Extract the (X, Y) coordinate from the center of the cell holding the provided text.  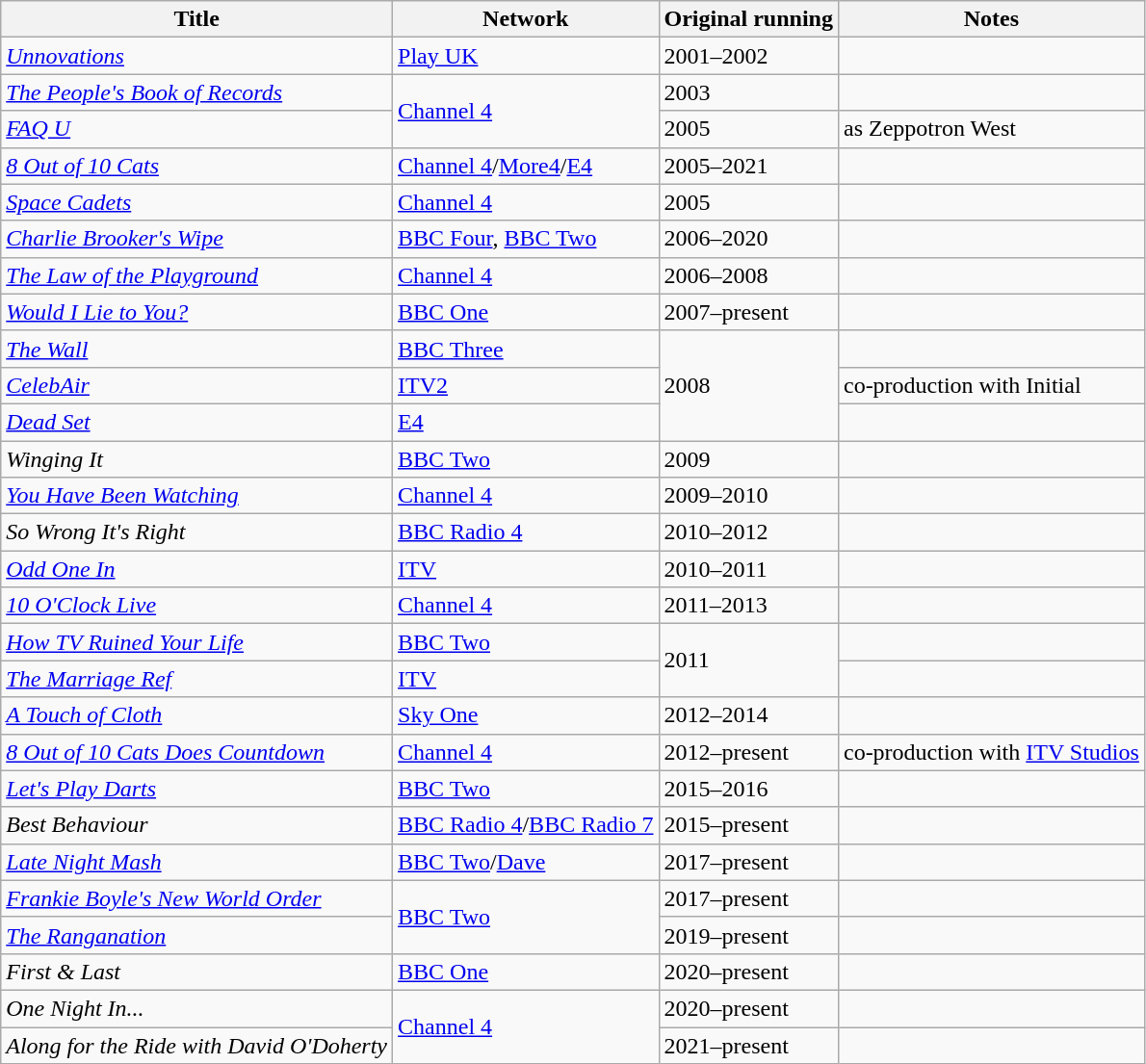
Original running (748, 19)
E4 (526, 422)
Late Night Mash (196, 862)
Sky One (526, 715)
2009 (748, 459)
2021–present (748, 1045)
2015–present (748, 825)
FAQ U (196, 129)
2019–present (748, 935)
2003 (748, 92)
The Marriage Ref (196, 679)
Along for the Ride with David O'Doherty (196, 1045)
2011–2013 (748, 606)
2010–2011 (748, 569)
BBC Radio 4/BBC Radio 7 (526, 825)
2005–2021 (748, 166)
2009–2010 (748, 496)
BBC Three (526, 349)
2011 (748, 661)
ITV2 (526, 385)
10 O'Clock Live (196, 606)
Odd One In (196, 569)
You Have Been Watching (196, 496)
First & Last (196, 972)
Channel 4/More4/E4 (526, 166)
A Touch of Cloth (196, 715)
as Zeppotron West (991, 129)
2006–2020 (748, 239)
Let's Play Darts (196, 789)
CelebAir (196, 385)
Unnovations (196, 56)
The Wall (196, 349)
Would I Lie to You? (196, 312)
Winging It (196, 459)
2012–2014 (748, 715)
One Night In... (196, 1008)
Play UK (526, 56)
Network (526, 19)
8 Out of 10 Cats (196, 166)
2012–present (748, 752)
Dead Set (196, 422)
Frankie Boyle's New World Order (196, 898)
Charlie Brooker's Wipe (196, 239)
BBC Two/Dave (526, 862)
2001–2002 (748, 56)
How TV Ruined Your Life (196, 642)
Title (196, 19)
co-production with ITV Studios (991, 752)
The People's Book of Records (196, 92)
2007–present (748, 312)
BBC Four, BBC Two (526, 239)
So Wrong It's Right (196, 532)
Space Cadets (196, 202)
2006–2008 (748, 275)
8 Out of 10 Cats Does Countdown (196, 752)
Best Behaviour (196, 825)
2010–2012 (748, 532)
2015–2016 (748, 789)
Notes (991, 19)
BBC Radio 4 (526, 532)
co-production with Initial (991, 385)
The Ranganation (196, 935)
2008 (748, 385)
The Law of the Playground (196, 275)
